Extract the (X, Y) coordinate from the center of the cell holding the provided text.  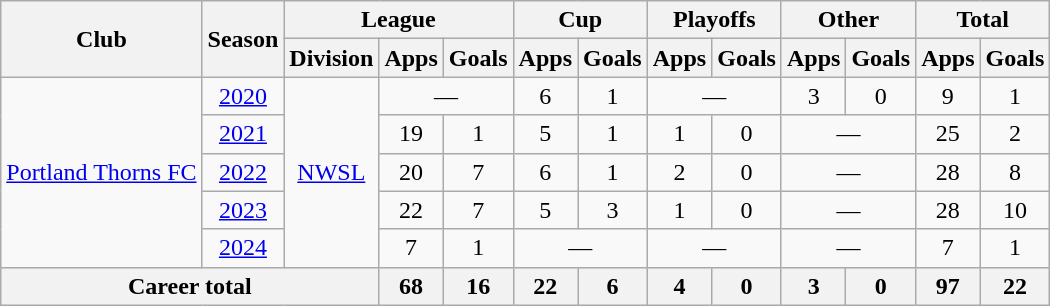
19 (411, 134)
20 (411, 172)
Career total (190, 286)
97 (948, 286)
Playoffs (714, 20)
Club (102, 39)
2021 (243, 134)
10 (1015, 210)
Cup (580, 20)
Total (983, 20)
16 (478, 286)
25 (948, 134)
Portland Thorns FC (102, 172)
8 (1015, 172)
Other (848, 20)
NWSL (332, 172)
League (398, 20)
4 (679, 286)
9 (948, 96)
2023 (243, 210)
68 (411, 286)
Division (332, 58)
2020 (243, 96)
2024 (243, 248)
2022 (243, 172)
Season (243, 39)
